Find where the given text appears and provide that cell's center as [X, Y] coordinate. 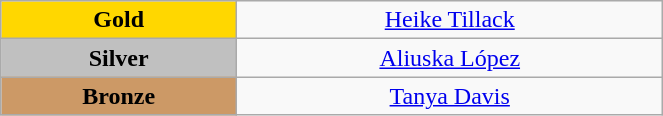
Gold [119, 20]
Aliuska López [450, 58]
Bronze [119, 96]
Silver [119, 58]
Tanya Davis [450, 96]
Heike Tillack [450, 20]
